Determine the (x, y) coordinate at the center of the cell enclosing the given text.  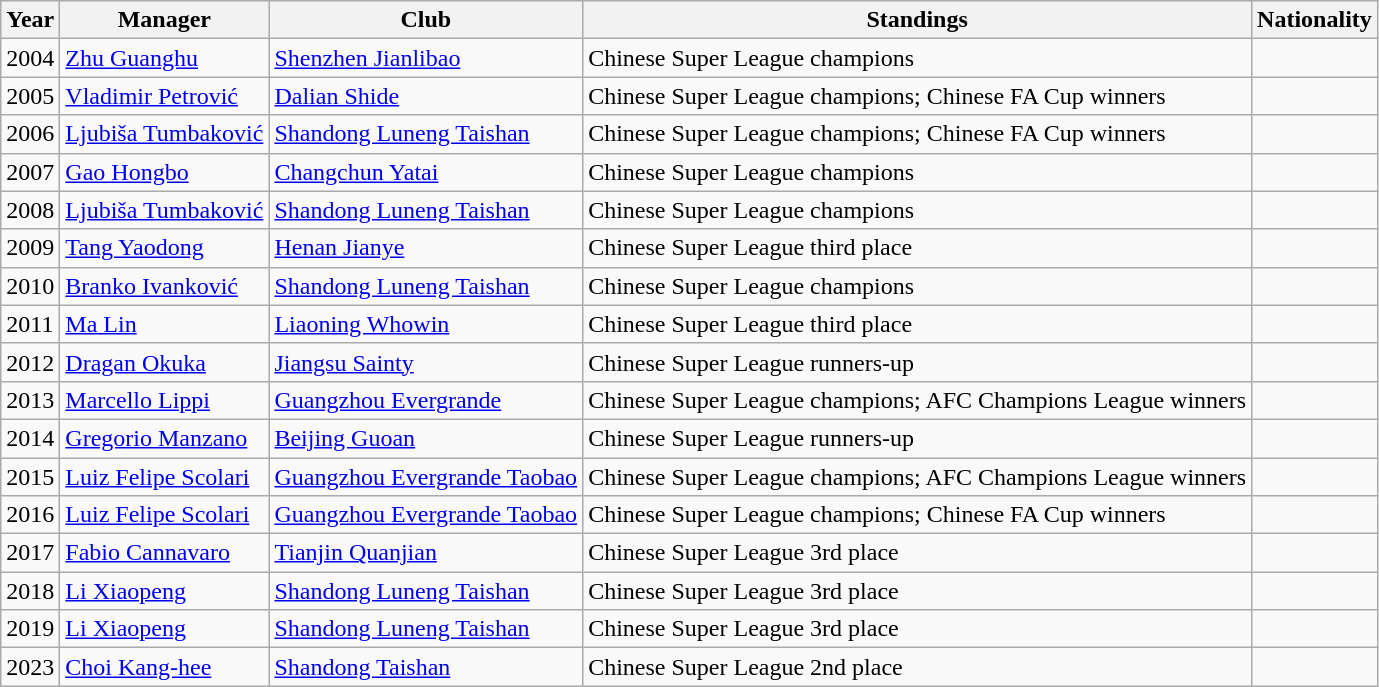
Fabio Cannavaro (164, 553)
Manager (164, 20)
2014 (30, 438)
Beijing Guoan (426, 438)
Year (30, 20)
Vladimir Petrović (164, 96)
2010 (30, 286)
2006 (30, 134)
Shenzhen Jianlibao (426, 58)
Chinese Super League 2nd place (918, 667)
2017 (30, 553)
Tang Yaodong (164, 248)
Tianjin Quanjian (426, 553)
Guangzhou Evergrande (426, 400)
Shandong Taishan (426, 667)
2005 (30, 96)
2015 (30, 477)
2019 (30, 629)
2013 (30, 400)
2007 (30, 172)
Liaoning Whowin (426, 324)
Changchun Yatai (426, 172)
Club (426, 20)
2023 (30, 667)
Dalian Shide (426, 96)
Zhu Guanghu (164, 58)
2004 (30, 58)
Henan Jianye (426, 248)
Jiangsu Sainty (426, 362)
Nationality (1315, 20)
2016 (30, 515)
2008 (30, 210)
Branko Ivanković (164, 286)
2018 (30, 591)
Ma Lin (164, 324)
2009 (30, 248)
Choi Kang-hee (164, 667)
Gregorio Manzano (164, 438)
Dragan Okuka (164, 362)
2012 (30, 362)
Gao Hongbo (164, 172)
Standings (918, 20)
Marcello Lippi (164, 400)
2011 (30, 324)
